From the cell containing the given text, extract its center point as (x, y) coordinate. 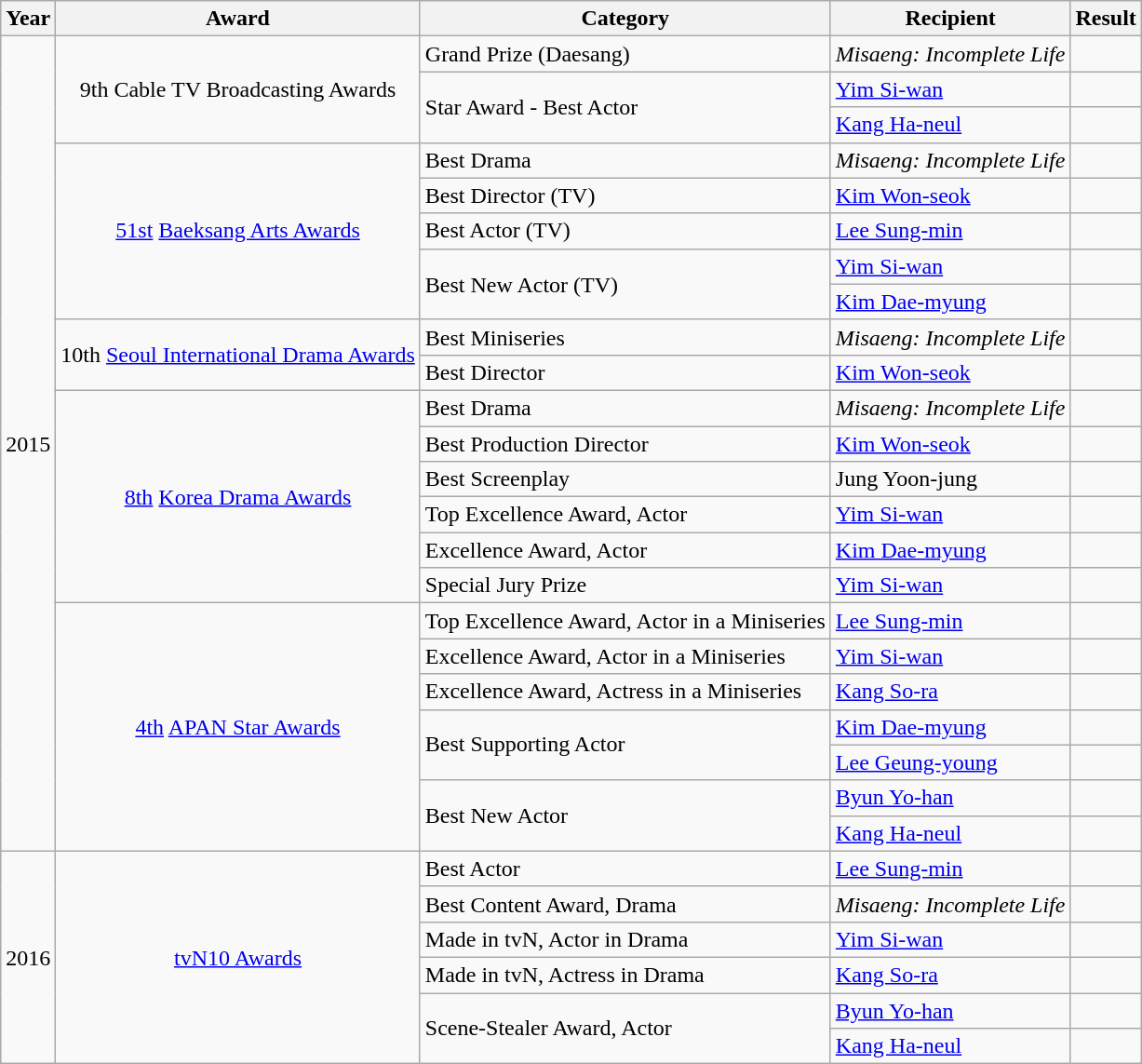
Top Excellence Award, Actor (625, 515)
Grand Prize (Daesang) (625, 54)
9th Cable TV Broadcasting Awards (238, 89)
Scene-Stealer Award, Actor (625, 1028)
Lee Geung-young (950, 762)
Star Award - Best Actor (625, 107)
51st Baeksang Arts Awards (238, 231)
Made in tvN, Actor in Drama (625, 939)
Category (625, 19)
8th Korea Drama Awards (238, 496)
Best Director (TV) (625, 195)
Special Jury Prize (625, 586)
Made in tvN, Actress in Drama (625, 975)
Excellence Award, Actor in a Miniseries (625, 656)
Award (238, 19)
Top Excellence Award, Actor in a Miniseries (625, 621)
Best Content Award, Drama (625, 904)
2016 (28, 957)
Best Screenplay (625, 479)
Best Production Director (625, 444)
2015 (28, 443)
Recipient (950, 19)
Best Miniseries (625, 337)
Best Actor (625, 869)
Best Actor (TV) (625, 231)
Jung Yoon-jung (950, 479)
tvN10 Awards (238, 957)
Best Supporting Actor (625, 745)
10th Seoul International Drama Awards (238, 355)
Best Director (625, 372)
4th APAN Star Awards (238, 727)
Best New Actor (TV) (625, 284)
Excellence Award, Actress in a Miniseries (625, 692)
Excellence Award, Actor (625, 550)
Best New Actor (625, 815)
Result (1106, 19)
Year (28, 19)
